Return (x, y) of the center of cell containing provided text 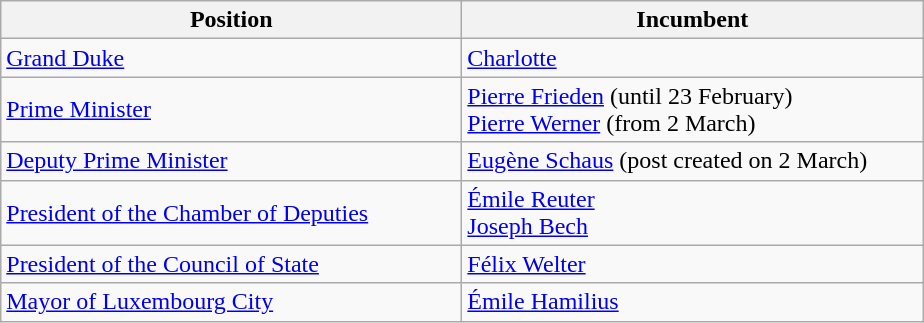
Position (232, 20)
Mayor of Luxembourg City (232, 302)
Eugène Schaus (post created on 2 March) (692, 161)
Deputy Prime Minister (232, 161)
Incumbent (692, 20)
Émile Reuter Joseph Bech (692, 212)
President of the Council of State (232, 264)
Félix Welter (692, 264)
Grand Duke (232, 58)
Pierre Frieden (until 23 February)Pierre Werner (from 2 March) (692, 110)
President of the Chamber of Deputies (232, 212)
Prime Minister (232, 110)
Charlotte (692, 58)
Émile Hamilius (692, 302)
